Return the [x, y] coordinate for the center point of the cell that contains the specified text.  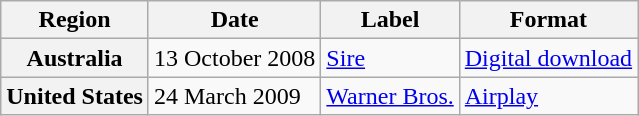
Australia [75, 58]
Sire [390, 58]
Warner Bros. [390, 96]
Digital download [548, 58]
13 October 2008 [234, 58]
Label [390, 20]
Region [75, 20]
24 March 2009 [234, 96]
United States [75, 96]
Format [548, 20]
Airplay [548, 96]
Date [234, 20]
